Return the [X, Y] coordinate for the center point of the cell that contains the specified text.  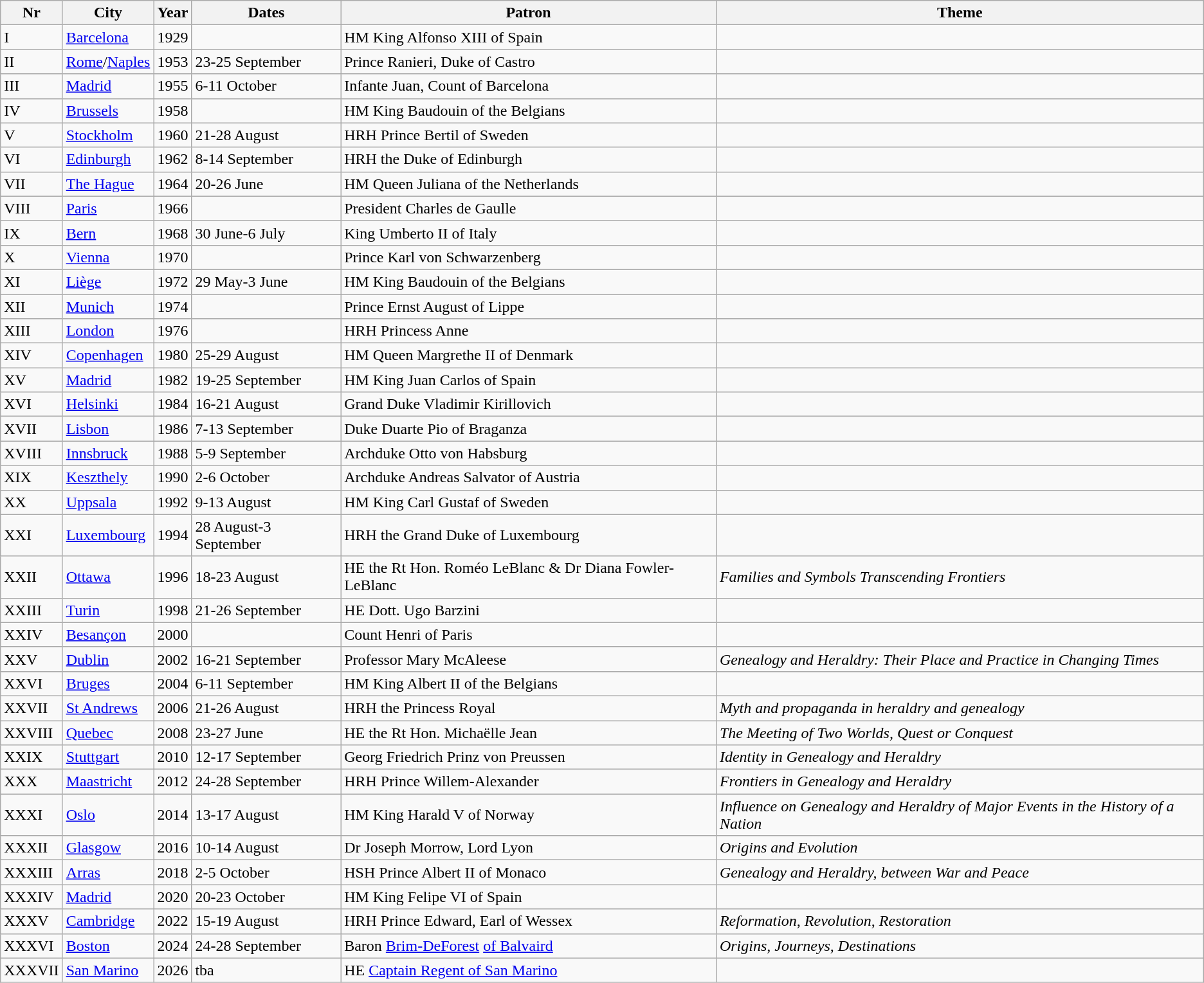
XXXIV [32, 897]
Maastricht [108, 782]
San Marino [108, 970]
HRH the Grand Duke of Luxembourg [529, 535]
21-26 September [266, 610]
VII [32, 184]
Stockholm [108, 135]
XXIX [32, 757]
X [32, 257]
HE the Rt Hon. Michaëlle Jean [529, 732]
Munich [108, 307]
20-23 October [266, 897]
XIII [32, 331]
XXXI [32, 815]
HE the Rt Hon. Roméo LeBlanc & Dr Diana Fowler-LeBlanc [529, 577]
tba [266, 970]
1986 [172, 429]
XXVI [32, 683]
Count Henri of Paris [529, 635]
1988 [172, 453]
Grand Duke Vladimir Kirillovich [529, 404]
Turin [108, 610]
Georg Friedrich Prinz von Preussen [529, 757]
XXX [32, 782]
1955 [172, 86]
Boston [108, 946]
8-14 September [266, 159]
1958 [172, 111]
The Meeting of Two Worlds, Quest or Conquest [960, 732]
1974 [172, 307]
Genealogy and Heraldry, between War and Peace [960, 872]
London [108, 331]
Nr [32, 13]
Vienna [108, 257]
Identity in Genealogy and Heraldry [960, 757]
HM King Juan Carlos of Spain [529, 380]
1953 [172, 62]
XIV [32, 356]
II [32, 62]
XX [32, 502]
HE Captain Regent of San Marino [529, 970]
Liège [108, 282]
XVII [32, 429]
12-17 September [266, 757]
2008 [172, 732]
XXXV [32, 921]
St Andrews [108, 708]
1962 [172, 159]
Families and Symbols Transcending Frontiers [960, 577]
Archduke Otto von Habsburg [529, 453]
16-21 September [266, 659]
6-11 October [266, 86]
Glasgow [108, 848]
20-26 June [266, 184]
2014 [172, 815]
HM Queen Juliana of the Netherlands [529, 184]
V [32, 135]
The Hague [108, 184]
HRH Prince Willem-Alexander [529, 782]
HRH Prince Edward, Earl of Wessex [529, 921]
Oslo [108, 815]
XXIV [32, 635]
1982 [172, 380]
I [32, 37]
29 May-3 June [266, 282]
1960 [172, 135]
XIX [32, 478]
15-19 August [266, 921]
Prince Karl von Schwarzenberg [529, 257]
2016 [172, 848]
21-26 August [266, 708]
HRH the Duke of Edinburgh [529, 159]
VI [32, 159]
Dates [266, 13]
Professor Mary McAleese [529, 659]
Theme [960, 13]
Infante Juan, Count of Barcelona [529, 86]
2006 [172, 708]
XXXVII [32, 970]
23-25 September [266, 62]
1929 [172, 37]
City [108, 13]
6-11 September [266, 683]
2022 [172, 921]
7-13 September [266, 429]
XXIII [32, 610]
HRH the Princess Royal [529, 708]
HSH Prince Albert II of Monaco [529, 872]
1976 [172, 331]
Besançon [108, 635]
XXXIII [32, 872]
Patron [529, 13]
Prince Ernst August of Lippe [529, 307]
HRH Prince Bertil of Sweden [529, 135]
1984 [172, 404]
Archduke Andreas Salvator of Austria [529, 478]
XVIII [32, 453]
Barcelona [108, 37]
1990 [172, 478]
16-21 August [266, 404]
5-9 September [266, 453]
XXV [32, 659]
Innsbruck [108, 453]
1998 [172, 610]
2000 [172, 635]
XV [32, 380]
Brussels [108, 111]
25-29 August [266, 356]
2012 [172, 782]
2-5 October [266, 872]
III [32, 86]
HM King Alfonso XIII of Spain [529, 37]
2018 [172, 872]
Rome/Naples [108, 62]
King Umberto II of Italy [529, 233]
1972 [172, 282]
1994 [172, 535]
1970 [172, 257]
2-6 October [266, 478]
XXXVI [32, 946]
2004 [172, 683]
1980 [172, 356]
HRH Princess Anne [529, 331]
IX [32, 233]
Year [172, 13]
Dr Joseph Morrow, Lord Lyon [529, 848]
1992 [172, 502]
28 August-3 September [266, 535]
Arras [108, 872]
HM Queen Margrethe II of Denmark [529, 356]
Origins and Evolution [960, 848]
1968 [172, 233]
13-17 August [266, 815]
2024 [172, 946]
Genealogy and Heraldry: Their Place and Practice in Changing Times [960, 659]
1966 [172, 208]
XVI [32, 404]
Influence on Genealogy and Heraldry of Major Events in the History of a Nation [960, 815]
XII [32, 307]
Uppsala [108, 502]
Paris [108, 208]
Frontiers in Genealogy and Heraldry [960, 782]
XXI [32, 535]
9-13 August [266, 502]
Reformation, Revolution, Restoration [960, 921]
Lisbon [108, 429]
30 June-6 July [266, 233]
2002 [172, 659]
Bruges [108, 683]
HM King Harald V of Norway [529, 815]
Luxembourg [108, 535]
2010 [172, 757]
Dublin [108, 659]
HE Dott. Ugo Barzini [529, 610]
Baron Brim-DeForest of Balvaird [529, 946]
1964 [172, 184]
HM King Albert II of the Belgians [529, 683]
XXII [32, 577]
Copenhagen [108, 356]
Duke Duarte Pio of Braganza [529, 429]
Ottawa [108, 577]
HM King Carl Gustaf of Sweden [529, 502]
18-23 August [266, 577]
Keszthely [108, 478]
2020 [172, 897]
XXXII [32, 848]
Bern [108, 233]
1996 [172, 577]
Quebec [108, 732]
19-25 September [266, 380]
Helsinki [108, 404]
23-27 June [266, 732]
XI [32, 282]
Origins, Journeys, Destinations [960, 946]
Prince Ranieri, Duke of Castro [529, 62]
10-14 August [266, 848]
Stuttgart [108, 757]
XXVII [32, 708]
Edinburgh [108, 159]
2026 [172, 970]
XXVIII [32, 732]
Myth and propaganda in heraldry and genealogy [960, 708]
HM King Felipe VI of Spain [529, 897]
IV [32, 111]
Cambridge [108, 921]
21-28 August [266, 135]
President Charles de Gaulle [529, 208]
VIII [32, 208]
